For the text-containing cell, return its midpoint in [x, y] coordinate format. 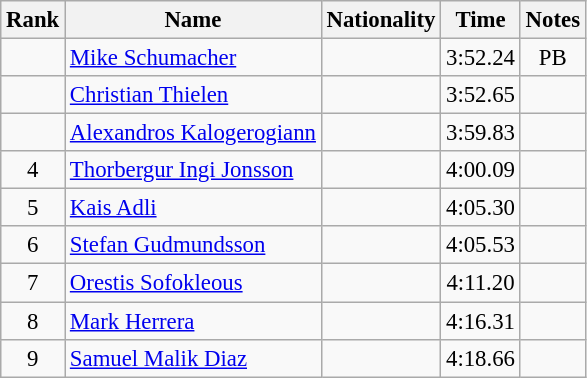
4:05.53 [481, 245]
Mark Herrera [194, 321]
7 [33, 283]
Name [194, 20]
3:59.83 [481, 133]
3:52.24 [481, 58]
4:00.09 [481, 170]
4:11.20 [481, 283]
9 [33, 358]
Kais Adli [194, 208]
5 [33, 208]
Christian Thielen [194, 95]
Stefan Gudmundsson [194, 245]
Time [481, 20]
4:16.31 [481, 321]
3:52.65 [481, 95]
Notes [552, 20]
4:05.30 [481, 208]
Thorbergur Ingi Jonsson [194, 170]
PB [552, 58]
Nationality [380, 20]
Mike Schumacher [194, 58]
6 [33, 245]
Orestis Sofokleous [194, 283]
4:18.66 [481, 358]
8 [33, 321]
4 [33, 170]
Rank [33, 20]
Samuel Malik Diaz [194, 358]
Alexandros Kalogerogiann [194, 133]
